Detect which cell encompasses the target text, then output its [x, y] center coordinate. 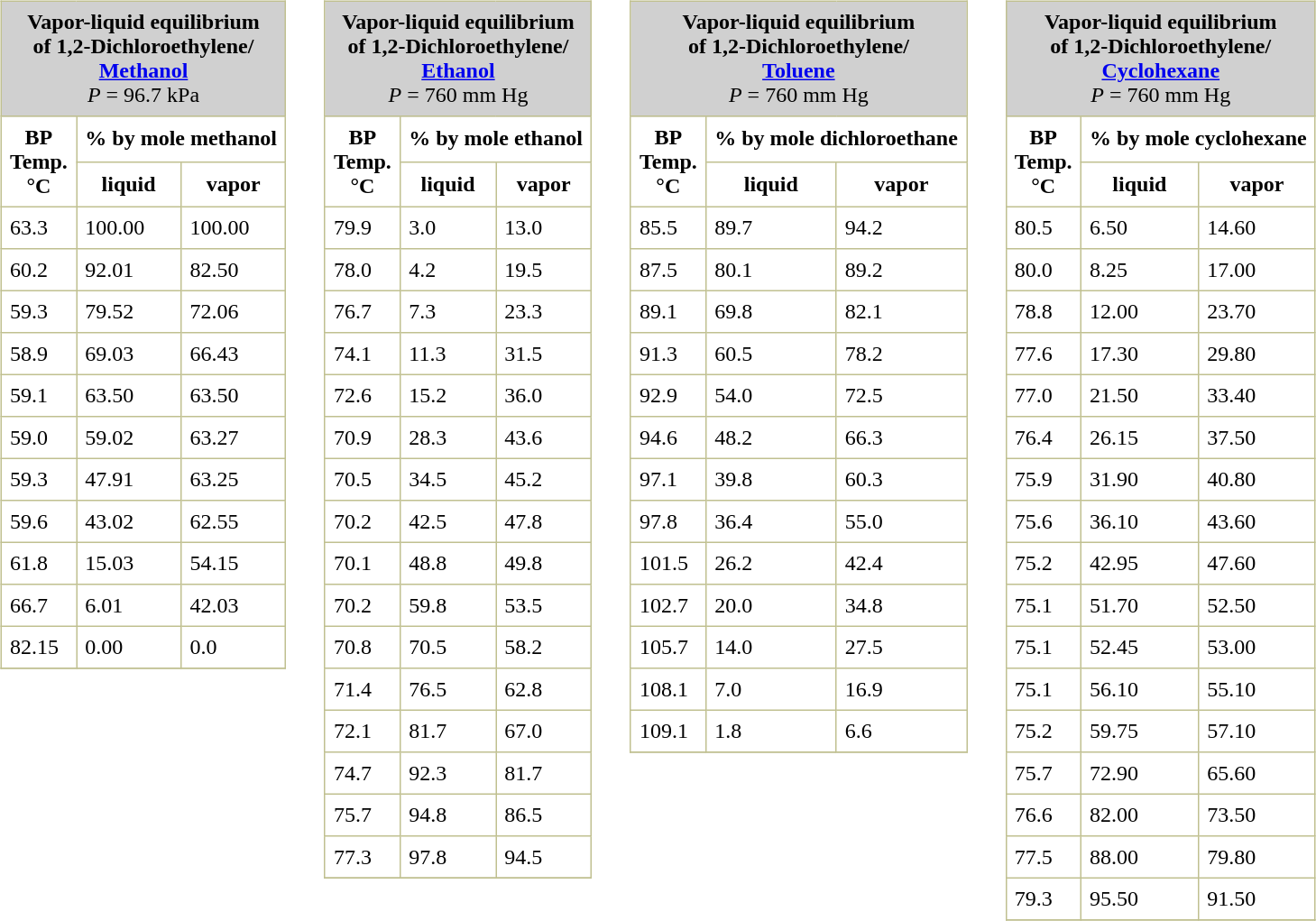
53.5 [544, 605]
94.2 [901, 227]
66.3 [901, 437]
75.6 [1043, 521]
Vapor-liquid equilibriumof 1,2-Dichloroethylene/TolueneP = 760 mm Hg [798, 59]
70.8 [363, 647]
66.7 [38, 605]
92.01 [129, 270]
102.7 [667, 605]
80.1 [770, 270]
8.25 [1139, 270]
19.5 [544, 270]
58.9 [38, 354]
26.15 [1139, 437]
27.5 [901, 647]
13.0 [544, 227]
74.7 [363, 773]
89.2 [901, 270]
% by mole dichloroethane [835, 139]
23.70 [1256, 311]
16.9 [901, 689]
78.0 [363, 270]
60.5 [770, 354]
14.60 [1256, 227]
33.40 [1256, 395]
36.0 [544, 395]
56.10 [1139, 689]
60.2 [38, 270]
% by mole ethanol [496, 139]
78.2 [901, 354]
85.5 [667, 227]
63.3 [38, 227]
69.03 [129, 354]
42.5 [448, 521]
28.3 [448, 437]
76.4 [1043, 437]
42.03 [234, 605]
49.8 [544, 563]
47.60 [1256, 563]
77.3 [363, 857]
60.3 [901, 479]
0.00 [129, 647]
76.7 [363, 311]
91.3 [667, 354]
42.95 [1139, 563]
61.8 [38, 563]
63.27 [234, 437]
97.1 [667, 479]
77.6 [1043, 354]
55.0 [901, 521]
34.8 [901, 605]
101.5 [667, 563]
73.50 [1256, 815]
72.6 [363, 395]
15.2 [448, 395]
Vapor-liquid equilibriumof 1,2-Dichloroethylene/EthanolP = 760 mm Hg [458, 59]
6.01 [129, 605]
4.2 [448, 270]
3.0 [448, 227]
94.6 [667, 437]
77.5 [1043, 857]
82.1 [901, 311]
Vapor-liquid equilibriumof 1,2-Dichloroethylene/CyclohexaneP = 760 mm Hg [1160, 59]
40.80 [1256, 479]
43.6 [544, 437]
82.50 [234, 270]
17.00 [1256, 270]
57.10 [1256, 731]
63.25 [234, 479]
36.10 [1139, 521]
47.91 [129, 479]
94.8 [448, 815]
89.1 [667, 311]
% by mole cyclohexane [1198, 139]
94.5 [544, 857]
59.8 [448, 605]
48.2 [770, 437]
59.6 [38, 521]
23.3 [544, 311]
82.00 [1139, 815]
79.9 [363, 227]
47.8 [544, 521]
76.5 [448, 689]
29.80 [1256, 354]
55.10 [1256, 689]
52.50 [1256, 605]
51.70 [1139, 605]
39.8 [770, 479]
78.8 [1043, 311]
67.0 [544, 731]
15.03 [129, 563]
92.3 [448, 773]
69.8 [770, 311]
Vapor-liquid equilibriumof 1,2-Dichloroethylene/MethanolP = 96.7 kPa [143, 59]
89.7 [770, 227]
82.15 [38, 647]
43.60 [1256, 521]
95.50 [1139, 898]
1.8 [770, 731]
108.1 [667, 689]
21.50 [1139, 395]
59.1 [38, 395]
7.0 [770, 689]
20.0 [770, 605]
36.4 [770, 521]
72.5 [901, 395]
79.80 [1256, 857]
72.1 [363, 731]
37.50 [1256, 437]
62.55 [234, 521]
14.0 [770, 647]
72.90 [1139, 773]
% by mole methanol [181, 139]
70.1 [363, 563]
11.3 [448, 354]
65.60 [1256, 773]
6.50 [1139, 227]
80.0 [1043, 270]
59.0 [38, 437]
34.5 [448, 479]
86.5 [544, 815]
59.75 [1139, 731]
42.4 [901, 563]
75.9 [1043, 479]
79.52 [129, 311]
72.06 [234, 311]
17.30 [1139, 354]
12.00 [1139, 311]
105.7 [667, 647]
76.6 [1043, 815]
77.0 [1043, 395]
66.43 [234, 354]
91.50 [1256, 898]
53.00 [1256, 647]
70.9 [363, 437]
26.2 [770, 563]
59.02 [129, 437]
92.9 [667, 395]
31.90 [1139, 479]
71.4 [363, 689]
48.8 [448, 563]
6.6 [901, 731]
45.2 [544, 479]
54.15 [234, 563]
0.0 [234, 647]
58.2 [544, 647]
87.5 [667, 270]
74.1 [363, 354]
79.3 [1043, 898]
52.45 [1139, 647]
109.1 [667, 731]
80.5 [1043, 227]
88.00 [1139, 857]
7.3 [448, 311]
43.02 [129, 521]
54.0 [770, 395]
62.8 [544, 689]
31.5 [544, 354]
